Return the (X, Y) coordinate for the center point of the cell that contains the specified text.  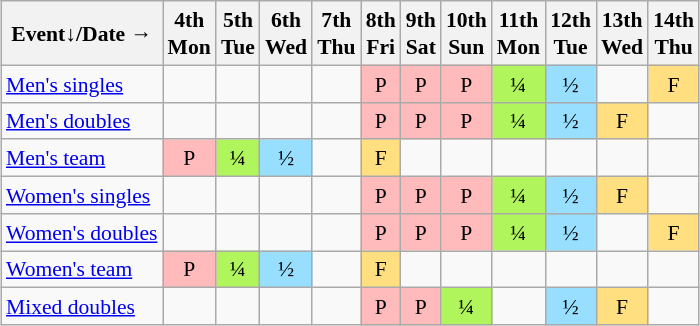
8thFri (381, 33)
5thTue (238, 33)
Mixed doubles (82, 306)
Men's doubles (82, 120)
Women's team (82, 268)
10thSun (466, 33)
7thThu (336, 33)
14thThu (674, 33)
Women's singles (82, 194)
Women's doubles (82, 232)
9thSat (421, 33)
Men's team (82, 158)
11thMon (518, 33)
Event↓/Date → (82, 33)
4thMon (190, 33)
13thWed (622, 33)
6thWed (286, 33)
12thTue (570, 33)
Men's singles (82, 84)
